Pinpoint the cell where the given text exists, returning its [X, Y] midpoint coordinate. 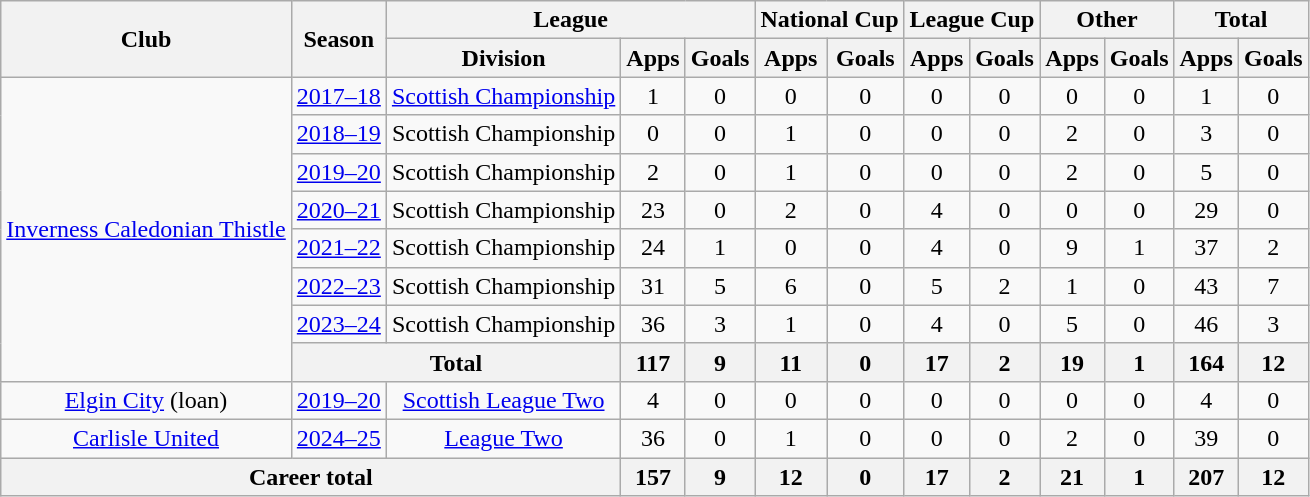
39 [1206, 438]
Other [1107, 20]
207 [1206, 477]
164 [1206, 362]
League [570, 20]
6 [791, 286]
24 [653, 248]
Scottish League Two [503, 400]
2018–19 [338, 134]
Inverness Caledonian Thistle [146, 229]
2022–23 [338, 286]
2024–25 [338, 438]
National Cup [830, 20]
29 [1206, 210]
League Two [503, 438]
2017–18 [338, 96]
21 [1072, 477]
Carlisle United [146, 438]
43 [1206, 286]
2023–24 [338, 324]
19 [1072, 362]
Season [338, 39]
23 [653, 210]
Career total [311, 477]
11 [791, 362]
31 [653, 286]
7 [1273, 286]
League Cup [972, 20]
Division [503, 58]
46 [1206, 324]
37 [1206, 248]
157 [653, 477]
2020–21 [338, 210]
Elgin City (loan) [146, 400]
Club [146, 39]
117 [653, 362]
2021–22 [338, 248]
